Capture the cell that displays the provided text and extract its (x, y) central coordinate. 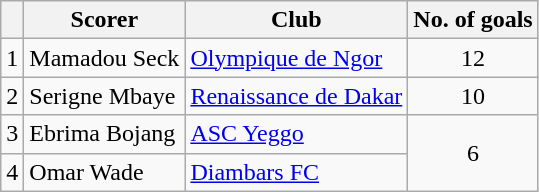
12 (473, 58)
Omar Wade (104, 172)
Ebrima Bojang (104, 134)
Serigne Mbaye (104, 96)
Olympique de Ngor (296, 58)
Club (296, 20)
No. of goals (473, 20)
ASC Yeggo (296, 134)
1 (12, 58)
10 (473, 96)
3 (12, 134)
Renaissance de Dakar (296, 96)
Diambars FC (296, 172)
6 (473, 153)
Scorer (104, 20)
Mamadou Seck (104, 58)
2 (12, 96)
4 (12, 172)
